Scan for the cell matching the given text and deliver its [X, Y] coordinate at center. 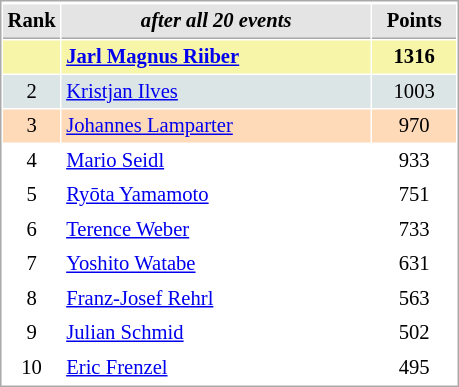
970 [414, 126]
933 [414, 160]
Rank [32, 21]
495 [414, 368]
751 [414, 194]
4 [32, 160]
2 [32, 92]
Kristjan Ilves [216, 92]
7 [32, 264]
1003 [414, 92]
8 [32, 298]
Yoshito Watabe [216, 264]
Franz-Josef Rehrl [216, 298]
Mario Seidl [216, 160]
6 [32, 230]
502 [414, 332]
733 [414, 230]
9 [32, 332]
after all 20 events [216, 21]
1316 [414, 56]
3 [32, 126]
5 [32, 194]
Points [414, 21]
Terence Weber [216, 230]
Julian Schmid [216, 332]
Jarl Magnus Riiber [216, 56]
Ryōta Yamamoto [216, 194]
Johannes Lamparter [216, 126]
10 [32, 368]
563 [414, 298]
631 [414, 264]
Eric Frenzel [216, 368]
